Capture the cell that displays the provided text and extract its [x, y] central coordinate. 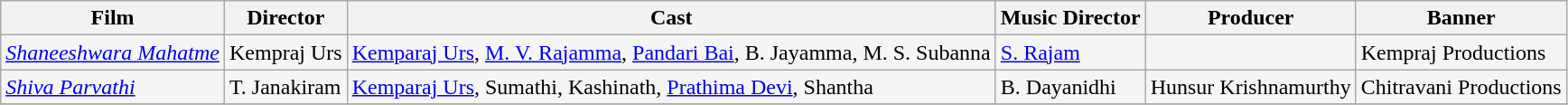
Kempraj Urs [285, 52]
Director [285, 18]
Shiva Parvathi [113, 87]
B. Dayanidhi [1070, 87]
Film [113, 18]
Chitravani Productions [1461, 87]
T. Janakiram [285, 87]
S. Rajam [1070, 52]
Banner [1461, 18]
Music Director [1070, 18]
Kempraj Productions [1461, 52]
Cast [671, 18]
Kemparaj Urs, Sumathi, Kashinath, Prathima Devi, Shantha [671, 87]
Producer [1250, 18]
Shaneeshwara Mahatme [113, 52]
Kemparaj Urs, M. V. Rajamma, Pandari Bai, B. Jayamma, M. S. Subanna [671, 52]
Hunsur Krishnamurthy [1250, 87]
